Extract the [x, y] coordinate from the center of the cell holding the provided text.  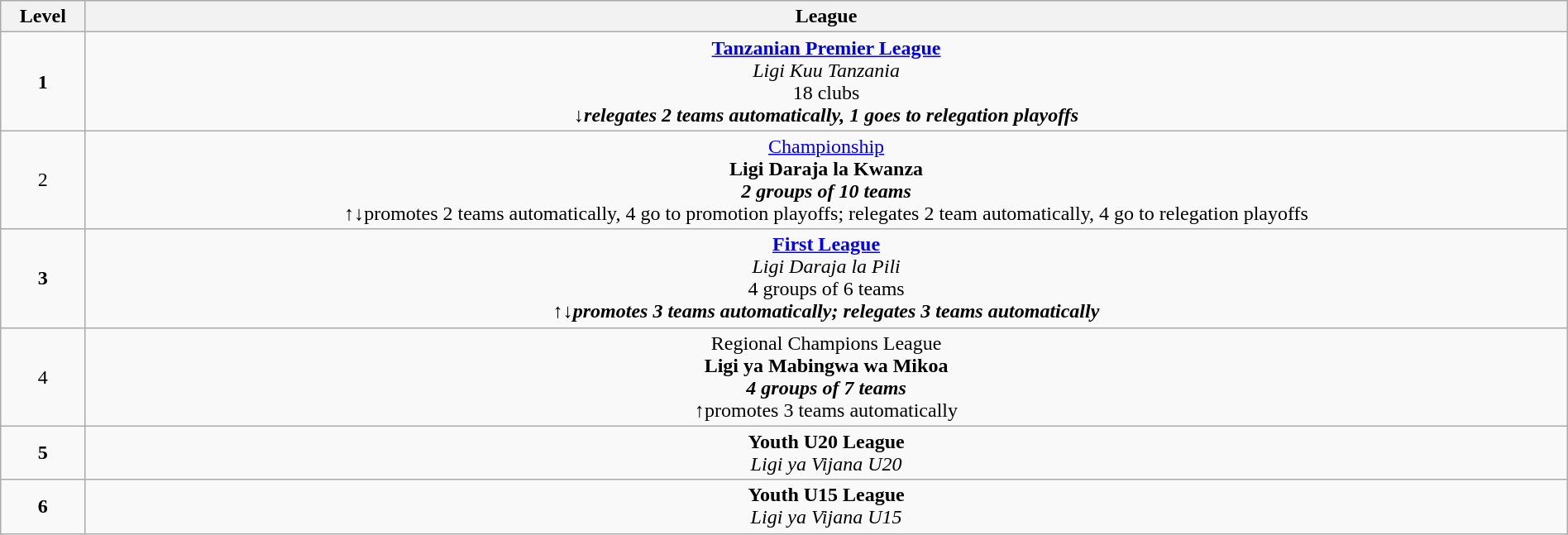
Level [43, 17]
First League Ligi Daraja la Pili 4 groups of 6 teams ↑↓promotes 3 teams automatically; relegates 3 teams automatically [826, 278]
5 [43, 453]
League [826, 17]
Regional Champions League Ligi ya Mabingwa wa Mikoa 4 groups of 7 teams↑promotes 3 teams automatically [826, 377]
4 [43, 377]
Youth U20 League Ligi ya Vijana U20 [826, 453]
2 [43, 180]
1 [43, 81]
3 [43, 278]
6 [43, 506]
Youth U15 League Ligi ya Vijana U15 [826, 506]
Tanzanian Premier League Ligi Kuu Tanzania 18 clubs ↓relegates 2 teams automatically, 1 goes to relegation playoffs [826, 81]
